Return the (X, Y) coordinate for the center point of the cell that contains the specified text.  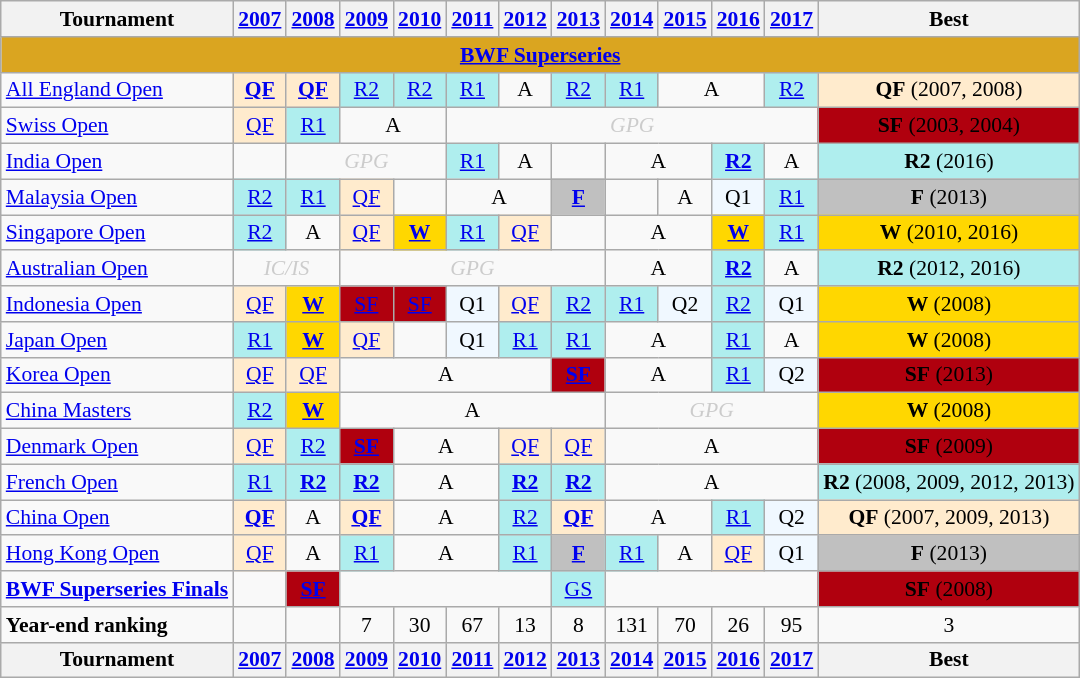
Singapore Open (117, 233)
Hong Kong Open (117, 554)
BWF Superseries Finals (117, 589)
IC/IS (286, 269)
French Open (117, 482)
Japan Open (117, 340)
Australian Open (117, 269)
China Masters (117, 411)
Year-end ranking (117, 625)
SF (2009) (948, 447)
Denmark Open (117, 447)
SF (2013) (948, 375)
95 (792, 625)
26 (738, 625)
131 (632, 625)
India Open (117, 162)
R2 (2016) (948, 162)
QF (2007, 2008) (948, 90)
67 (472, 625)
SF (2003, 2004) (948, 126)
BWF Superseries (540, 55)
Indonesia Open (117, 304)
GS (578, 589)
All England Open (117, 90)
Swiss Open (117, 126)
3 (948, 625)
8 (578, 625)
7 (366, 625)
13 (524, 625)
China Open (117, 518)
Korea Open (117, 375)
30 (420, 625)
W (2010, 2016) (948, 233)
SF (2008) (948, 589)
QF (2007, 2009, 2013) (948, 518)
70 (684, 625)
R2 (2012, 2016) (948, 269)
R2 (2008, 2009, 2012, 2013) (948, 482)
Malaysia Open (117, 197)
